Locate the cell with the specified text and output its [X, Y] center coordinate. 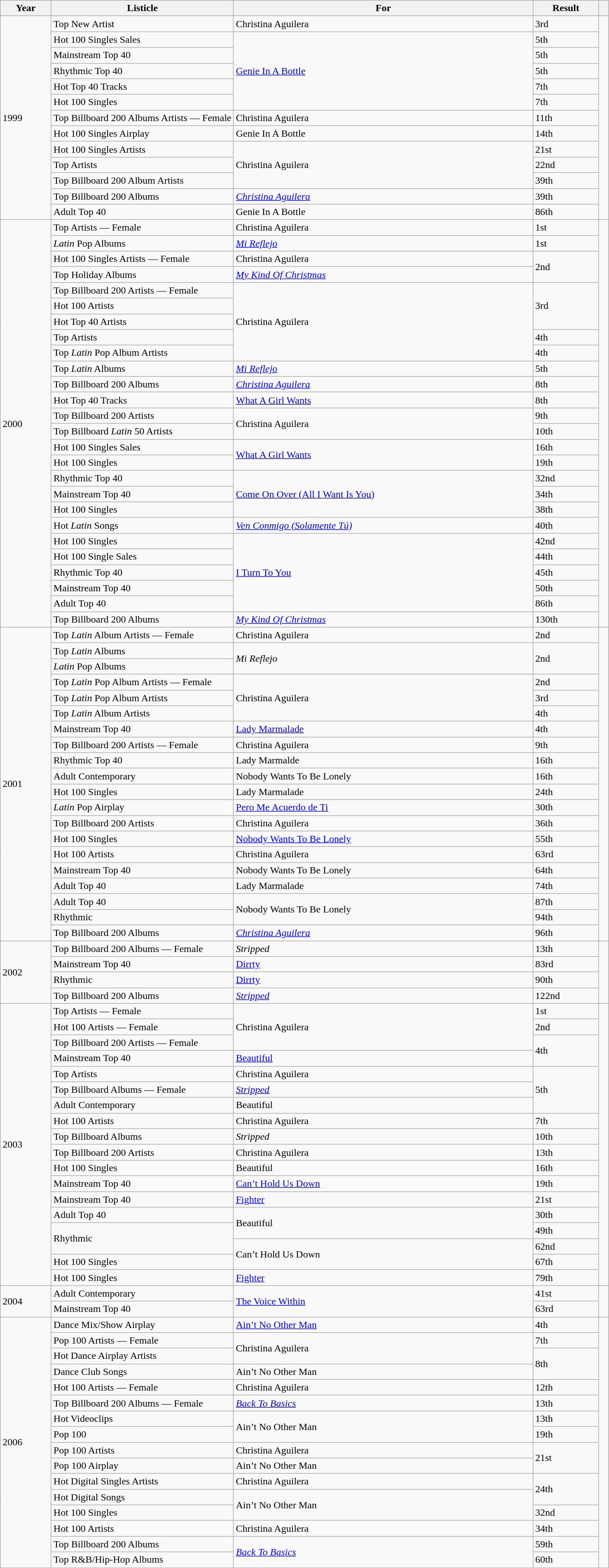
Top R&B/Hip-Hop Albums [143, 1560]
2006 [26, 1442]
Pop 100 Artists — Female [143, 1340]
Pop 100 Airplay [143, 1466]
2001 [26, 784]
Dance Mix/Show Airplay [143, 1325]
I Turn To You [383, 572]
For [383, 8]
Top Billboard Albums [143, 1136]
41st [566, 1293]
Top Latin Album Artists — Female [143, 635]
Top New Artist [143, 24]
50th [566, 588]
Hot 100 Singles Artists — Female [143, 259]
Top Latin Album Artists [143, 714]
Top Latin Pop Album Artists — Female [143, 682]
74th [566, 886]
122nd [566, 996]
60th [566, 1560]
83rd [566, 964]
Result [566, 8]
Hot 100 Singles Artists [143, 149]
Pero Me Acuerdo de Ti [383, 807]
Year [26, 8]
Top Billboard 200 Albums Artists — Female [143, 118]
62nd [566, 1246]
Lady Marmalde [383, 761]
36th [566, 823]
The Voice Within [383, 1301]
Hot Videoclips [143, 1419]
64th [566, 870]
2003 [26, 1145]
Hot Digital Songs [143, 1497]
Top Billboard Albums — Female [143, 1090]
Hot Digital Singles Artists [143, 1482]
96th [566, 933]
Pop 100 Artists [143, 1450]
130th [566, 619]
42nd [566, 541]
11th [566, 118]
Latin Pop Airplay [143, 807]
Come On Over (All I Want Is You) [383, 494]
38th [566, 510]
59th [566, 1544]
2002 [26, 972]
Hot Latin Songs [143, 525]
94th [566, 917]
12th [566, 1387]
Pop 100 [143, 1434]
2000 [26, 424]
Top Billboard Latin 50 Artists [143, 431]
Hot 100 Singles Airplay [143, 133]
45th [566, 572]
44th [566, 557]
40th [566, 525]
Hot Dance Airplay Artists [143, 1356]
Dance Club Songs [143, 1372]
Hot Top 40 Artists [143, 322]
Top Holiday Albums [143, 275]
87th [566, 901]
79th [566, 1278]
90th [566, 980]
49th [566, 1231]
1999 [26, 118]
22nd [566, 165]
55th [566, 839]
Listicle [143, 8]
Top Billboard 200 Album Artists [143, 180]
14th [566, 133]
Ven Conmigo (Solamente Tú) [383, 525]
67th [566, 1262]
2004 [26, 1301]
Hot 100 Single Sales [143, 557]
